Locate the cell with the specified text and output its (X, Y) center coordinate. 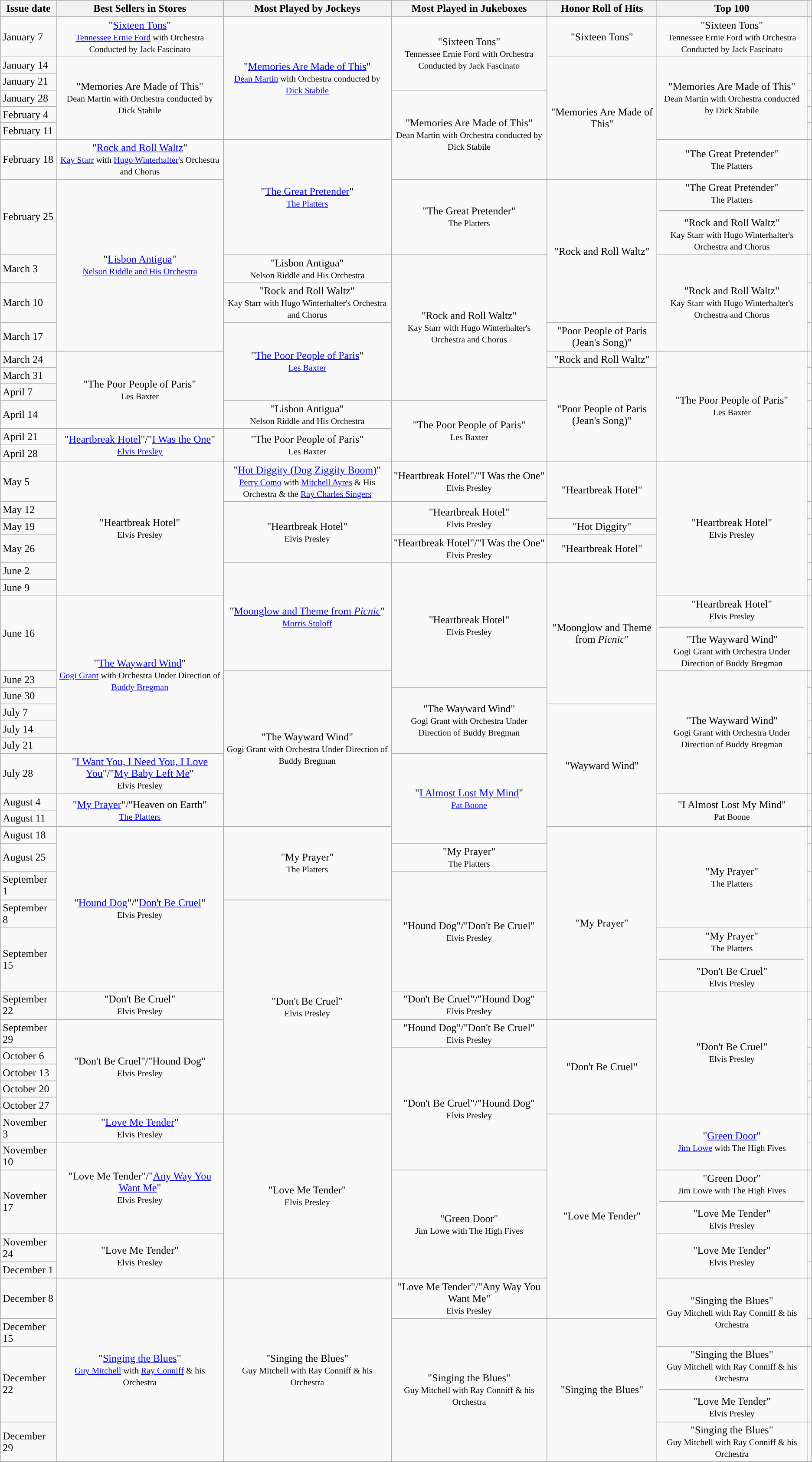
June 16 (29, 634)
January 7 (29, 37)
December 22 (29, 1384)
December 29 (29, 1442)
November 24 (29, 1248)
December 8 (29, 1298)
November 10 (29, 1156)
April 7 (29, 392)
Issue date (29, 9)
March 24 (29, 359)
May 5 (29, 482)
"Heartbreak Hotel"Elvis Presley"The Wayward Wind"Gogi Grant with Orchestra Under Direction of Buddy Bregman (732, 634)
"Don't Be Cruel" (602, 1067)
August 18 (29, 835)
"My Prayer"The Platters"Don't Be Cruel"Elvis Presley (732, 959)
June 2 (29, 571)
"My Prayer" (602, 923)
June 9 (29, 588)
"Hot Diggity (Dog Ziggity Boom)"Perry Como with Mitchell Ayres & His Orchestra & the Ray Charles Singers (307, 482)
"Green Door"Jim Lowe with The High Fives"Love Me Tender"Elvis Presley (732, 1202)
September 29 (29, 1034)
"I Want You, I Need You, I Love You"/"My Baby Left Me"Elvis Presley (140, 774)
October 6 (29, 1056)
March 3 (29, 268)
"Wayward Wind" (602, 765)
Top 100 (732, 9)
October 13 (29, 1072)
"Memories Are Made of This" (602, 118)
"Singing the Blues" (602, 1390)
April 28 (29, 453)
September 1 (29, 885)
"Sixteen Tons" (602, 37)
May 26 (29, 549)
Honor Roll of Hits (602, 9)
January 28 (29, 98)
February 4 (29, 115)
November 17 (29, 1202)
August 11 (29, 818)
April 21 (29, 437)
Most Played by Jockeys (307, 9)
"Singing the Blues"Guy Mitchell with Ray Conniff & his Orchestra"Love Me Tender"Elvis Presley (732, 1384)
August 25 (29, 857)
February 11 (29, 131)
"Love Me Tender" (602, 1216)
July 7 (29, 712)
February 25 (29, 217)
April 14 (29, 415)
June 30 (29, 696)
July 28 (29, 774)
December 15 (29, 1332)
October 20 (29, 1089)
"Hot Diggity" (602, 526)
February 18 (29, 159)
December 1 (29, 1270)
May 12 (29, 510)
March 17 (29, 337)
"Moonglow and Theme from Picnic"Morris Stoloff (307, 617)
September 8 (29, 914)
Most Played in Jukeboxes (469, 9)
September 22 (29, 1005)
"My Prayer"/"Heaven on Earth"The Platters (140, 810)
January 14 (29, 65)
March 10 (29, 302)
Best Sellers in Stores (140, 9)
"Sixteen Tons" Tennessee Ernie Ford with Orchestra Conducted by Jack Fascinato (732, 37)
"Moonglow and Theme from Picnic" (602, 634)
July 14 (29, 729)
September 15 (29, 959)
March 31 (29, 376)
June 23 (29, 679)
January 21 (29, 82)
"The Great Pretender"The Platters"Rock and Roll Waltz"Kay Starr with Hugo Winterhalter's Orchestra and Chorus (732, 217)
May 19 (29, 526)
August 4 (29, 802)
October 27 (29, 1105)
July 21 (29, 746)
November 3 (29, 1127)
